Find where the given text appears and provide that cell's center as (X, Y) coordinate. 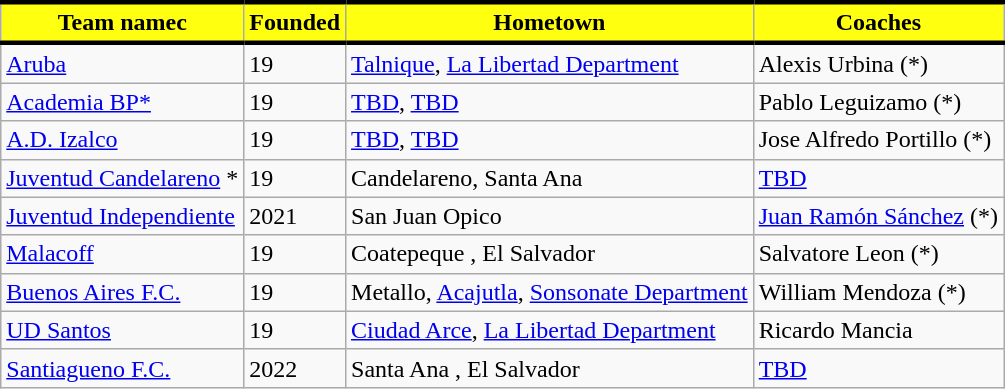
2022 (295, 368)
Ciudad Arce, La Libertad Department (550, 330)
Malacoff (122, 254)
Founded (295, 22)
San Juan Opico (550, 216)
Buenos Aires F.C. (122, 292)
Team namec (122, 22)
Pablo Leguizamo (*) (878, 102)
Academia BP* (122, 102)
William Mendoza (*) (878, 292)
A.D. Izalco (122, 140)
Talnique, La Libertad Department (550, 63)
Juventud Candelareno * (122, 178)
Salvatore Leon (*) (878, 254)
2021 (295, 216)
Santiagueno F.C. (122, 368)
Ricardo Mancia (878, 330)
Santa Ana , El Salvador (550, 368)
Metallo, Acajutla, Sonsonate Department (550, 292)
Coaches (878, 22)
Hometown (550, 22)
Candelareno, Santa Ana (550, 178)
Coatepeque , El Salvador (550, 254)
UD Santos (122, 330)
Juventud Independiente (122, 216)
Alexis Urbina (*) (878, 63)
Jose Alfredo Portillo (*) (878, 140)
Juan Ramón Sánchez (*) (878, 216)
Aruba (122, 63)
